Return (X, Y) of the center of cell containing provided text 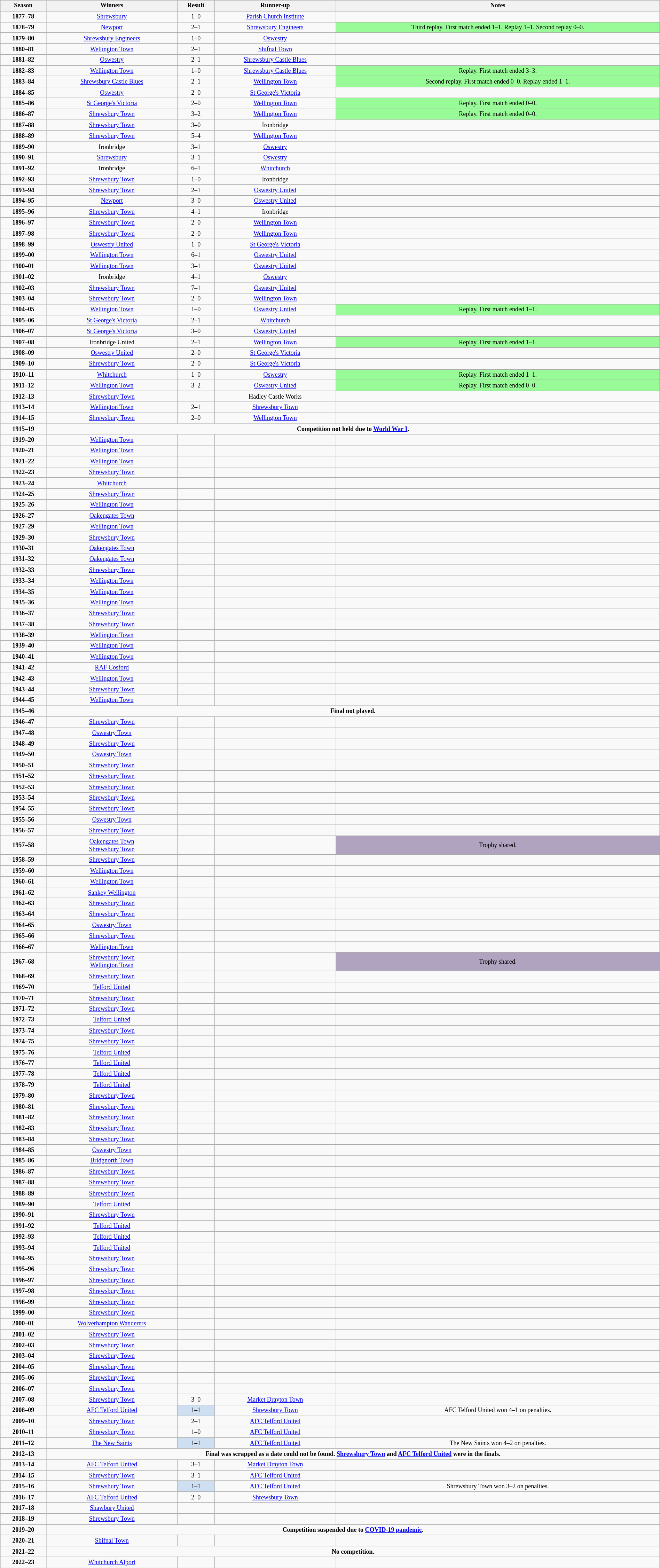
1934–35 (23, 592)
1912–13 (23, 396)
1939–40 (23, 646)
1896–97 (23, 223)
1884–85 (23, 93)
1925–26 (23, 505)
Oakengates TownShrewsbury Town (112, 845)
1955–56 (23, 820)
1978–79 (23, 1085)
1877–78 (23, 17)
1921–22 (23, 462)
1908–09 (23, 353)
1996–97 (23, 1280)
1927–29 (23, 526)
Season (23, 6)
1892–93 (23, 180)
1935–36 (23, 602)
1969–70 (23, 987)
1956–57 (23, 831)
Shrewsbury TownWellington Town (112, 962)
2006–07 (23, 1388)
1999–00 (23, 1312)
1980–81 (23, 1106)
1922–23 (23, 472)
1930–31 (23, 548)
1937–38 (23, 625)
1976–77 (23, 1063)
Whitchurch Alport (112, 1562)
1971–72 (23, 1009)
Winners (112, 6)
1998–99 (23, 1302)
1970–71 (23, 998)
RAF Cosford (112, 668)
1931–32 (23, 559)
1920–21 (23, 450)
1973–74 (23, 1030)
1988–89 (23, 1193)
Third replay. First match ended 1–1. Replay 1–1. Second replay 0–0. (498, 27)
2013–14 (23, 1465)
1924–25 (23, 494)
Hadley Castle Works (275, 396)
2008–09 (23, 1411)
Second replay. First match ended 0–0. Replay ended 1–1. (498, 81)
Shrewsbury Town won 3–2 on penalties. (498, 1487)
1997–98 (23, 1291)
1910–11 (23, 375)
1945–46 (23, 711)
1981–82 (23, 1118)
1898–99 (23, 244)
Runner-up (275, 6)
1951–52 (23, 776)
2022–23 (23, 1562)
1949–50 (23, 755)
1878–79 (23, 27)
1897–98 (23, 233)
1885–86 (23, 103)
1966–67 (23, 947)
1958–59 (23, 860)
2018–19 (23, 1519)
1919–20 (23, 440)
1990–91 (23, 1215)
1995–96 (23, 1269)
1879–80 (23, 38)
Competition not held due to World War I. (353, 429)
2014–15 (23, 1475)
1943–44 (23, 689)
1905–06 (23, 320)
1906–07 (23, 331)
1882–83 (23, 71)
1987–88 (23, 1182)
1975–76 (23, 1052)
AFC Telford United won 4–1 on penalties. (498, 1411)
1881–82 (23, 60)
2010–11 (23, 1432)
The New Saints won 4–2 on penalties. (498, 1443)
2009–10 (23, 1421)
Competition suspended due to COVID-19 pandemic. (353, 1530)
2016–17 (23, 1497)
Final not played. (353, 711)
1909–10 (23, 363)
1964–65 (23, 925)
1950–51 (23, 765)
2004–05 (23, 1367)
1994–95 (23, 1258)
2011–12 (23, 1443)
1979–80 (23, 1096)
2007–08 (23, 1400)
1993–94 (23, 1248)
1894–95 (23, 201)
1952–53 (23, 787)
1913–14 (23, 407)
1886–87 (23, 114)
1911–12 (23, 386)
2020–21 (23, 1541)
1880–81 (23, 49)
7–1 (196, 288)
1967–68 (23, 962)
2001–02 (23, 1335)
1982–83 (23, 1128)
1907–08 (23, 342)
Ironbridge United (112, 342)
1959–60 (23, 871)
Parish Church Institute (275, 17)
1948–49 (23, 744)
2015–16 (23, 1487)
1962–63 (23, 903)
1938–39 (23, 635)
1940–41 (23, 657)
The New Saints (112, 1443)
1983–84 (23, 1139)
Bridgnorth Town (112, 1161)
1992–93 (23, 1237)
1904–05 (23, 310)
1902–03 (23, 288)
2021–22 (23, 1551)
1901–02 (23, 277)
Final was scrapped as a date could not be found. Shrewsbury Town and AFC Telford United were in the finals. (353, 1454)
1936–37 (23, 613)
1991–92 (23, 1226)
1961–62 (23, 893)
1899–00 (23, 256)
1887–88 (23, 125)
Result (196, 6)
1941–42 (23, 668)
1965–66 (23, 936)
2019–20 (23, 1530)
1923–24 (23, 483)
Sankey Wellington (112, 893)
1954–55 (23, 808)
1977–78 (23, 1074)
1889–90 (23, 147)
1895–96 (23, 212)
1957–58 (23, 845)
No competition. (353, 1551)
Replay. First match ended 3–3. (498, 71)
2017–18 (23, 1508)
1946–47 (23, 722)
2000–01 (23, 1324)
2012–13 (23, 1454)
1890–91 (23, 157)
1926–27 (23, 516)
1932–33 (23, 570)
5–4 (196, 136)
1914–15 (23, 418)
Shawbury United (112, 1508)
1929–30 (23, 538)
1974–75 (23, 1042)
1942–43 (23, 678)
1963–64 (23, 914)
1947–48 (23, 732)
1986–87 (23, 1172)
1891–92 (23, 168)
1960–61 (23, 881)
1893–94 (23, 190)
1984–85 (23, 1150)
2005–06 (23, 1378)
1915–19 (23, 429)
1888–89 (23, 136)
2003–04 (23, 1356)
1903–04 (23, 299)
1968–69 (23, 976)
1883–84 (23, 81)
1972–73 (23, 1020)
1985–86 (23, 1161)
1900–01 (23, 266)
Wolverhampton Wanderers (112, 1324)
1989–90 (23, 1204)
Notes (498, 6)
1933–34 (23, 581)
1953–54 (23, 798)
2002–03 (23, 1345)
1944–45 (23, 700)
